Extract the [x, y] coordinate from the center of the cell holding the provided text.  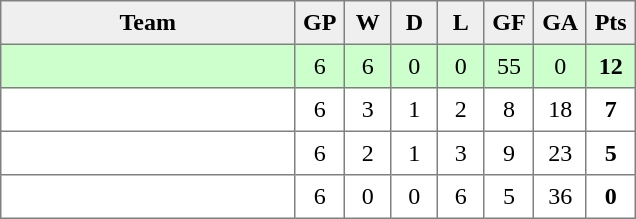
D [414, 23]
12 [610, 66]
7 [610, 110]
8 [509, 110]
36 [560, 197]
W [368, 23]
18 [560, 110]
Pts [610, 23]
9 [509, 153]
L [461, 23]
GA [560, 23]
23 [560, 153]
55 [509, 66]
GF [509, 23]
GP [320, 23]
Team [148, 23]
